For the text-containing cell, return its midpoint in (x, y) coordinate format. 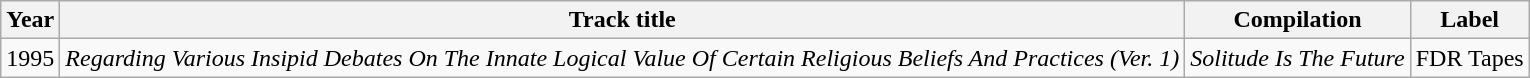
Track title (622, 20)
Regarding Various Insipid Debates On The Innate Logical Value Of Certain Religious Beliefs And Practices (Ver. 1) (622, 58)
Solitude Is The Future (1298, 58)
1995 (30, 58)
Year (30, 20)
FDR Tapes (1470, 58)
Label (1470, 20)
Compilation (1298, 20)
